Provide the [x, y] coordinate of the cell's center where the given text is located.  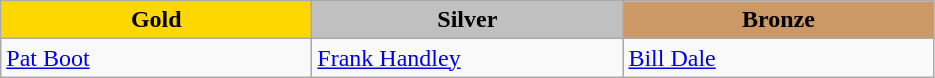
Bronze [778, 20]
Gold [156, 20]
Silver [468, 20]
Frank Handley [468, 58]
Bill Dale [778, 58]
Pat Boot [156, 58]
